For the text-containing cell, return its midpoint in [x, y] coordinate format. 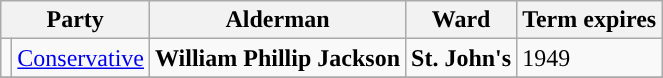
Term expires [590, 20]
William Phillip Jackson [278, 58]
Ward [462, 20]
Conservative [81, 58]
Party [76, 20]
1949 [590, 58]
Alderman [278, 20]
St. John's [462, 58]
